Pinpoint the cell where the given text exists, returning its (X, Y) midpoint coordinate. 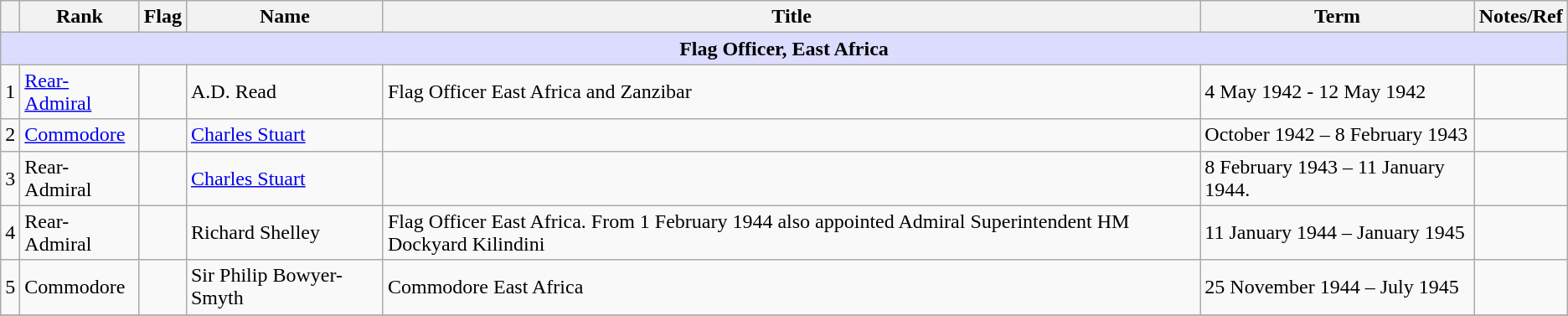
5 (10, 287)
October 1942 – 8 February 1943 (1337, 135)
Rank (80, 17)
25 November 1944 – July 1945 (1337, 287)
11 January 1944 – January 1945 (1337, 233)
Sir Philip Bowyer-Smyth (285, 287)
Title (791, 17)
2 (10, 135)
A.D. Read (285, 92)
Flag (162, 17)
Commodore East Africa (791, 287)
3 (10, 178)
4 (10, 233)
Flag Officer East Africa. From 1 February 1944 also appointed Admiral Superintendent HM Dockyard Kilindini (791, 233)
Flag Officer East Africa and Zanzibar (791, 92)
Flag Officer, East Africa (784, 49)
Notes/Ref (1521, 17)
Term (1337, 17)
Name (285, 17)
8 February 1943 – 11 January 1944. (1337, 178)
4 May 1942 - 12 May 1942 (1337, 92)
Richard Shelley (285, 233)
1 (10, 92)
